Find where the given text appears and provide that cell's center as (x, y) coordinate. 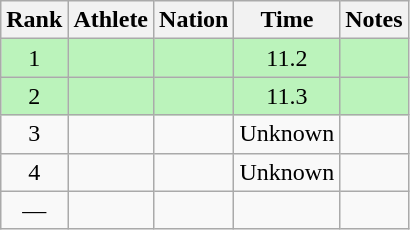
2 (34, 96)
Nation (194, 20)
Notes (374, 20)
Rank (34, 20)
11.2 (287, 58)
Athlete (111, 20)
— (34, 210)
4 (34, 172)
1 (34, 58)
Time (287, 20)
11.3 (287, 96)
3 (34, 134)
